From the cell containing the given text, extract its center point as (x, y) coordinate. 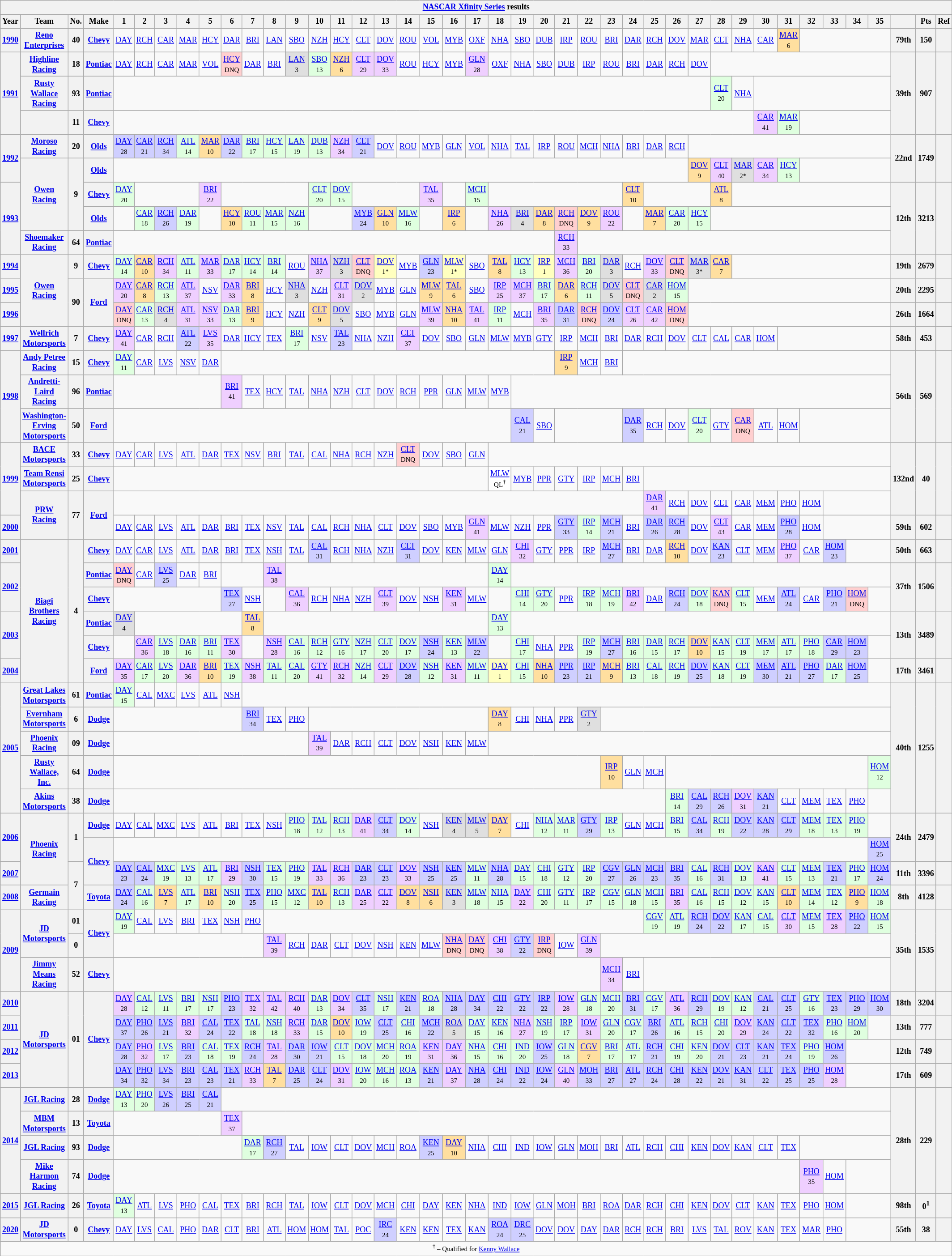
CAL12 (144, 1004)
90 (76, 302)
2010 (11, 1004)
CAR42 (654, 315)
IRP13 (612, 825)
TAL10 (319, 897)
ATL27 (633, 1076)
MEM13 (812, 873)
2002 (11, 587)
19th (904, 267)
22nd (904, 158)
LVS7 (166, 897)
31 (788, 21)
DOV17 (408, 647)
Mike Harmon Racing (44, 1176)
BRI9 (252, 315)
MAR19 (788, 123)
ATL8 (721, 195)
40th (904, 748)
DAY41 (124, 339)
CAR18 (144, 218)
28th (904, 1140)
MLW5 (477, 825)
22 (589, 21)
TAL6 (454, 290)
2014 (11, 1140)
BRI8 (252, 290)
LVS26 (166, 1099)
LVS21 (166, 1027)
TAL28 (274, 1052)
PHO20 (144, 1099)
SBO13 (319, 64)
3204 (926, 1004)
DAR31 (566, 315)
Pts (926, 21)
HOM26 (835, 1052)
NHA3 (297, 290)
CLT43 (721, 527)
DOV14 (408, 825)
2013 (11, 1076)
CHI17 (523, 647)
Year (11, 21)
663 (926, 551)
58th (904, 339)
602 (926, 527)
NZH17 (363, 647)
IRP25 (500, 290)
BRI29 (232, 873)
Wellrich Motorsports (44, 339)
609 (926, 1076)
MCH23 (654, 873)
907 (926, 94)
CAL23 (210, 1076)
IOW21 (319, 1052)
Akins Motorsports (44, 801)
KAN12 (743, 1004)
TAL42 (274, 1004)
2295 (926, 290)
MLW16 (408, 218)
LVS34 (166, 1076)
TAL33 (319, 873)
74 (76, 1176)
CAR8 (144, 290)
MBM Motorsports (44, 1124)
HCYDNQ (232, 64)
BRI22 (210, 195)
PHO26 (144, 1027)
TEX30 (232, 647)
GTY12 (566, 873)
HCY14 (252, 267)
HOM28 (835, 1076)
CHI14 (523, 599)
TAL38 (274, 575)
TAL41 (477, 315)
BACE Motorsports (44, 455)
ROU11 (252, 218)
2008 (11, 897)
KAN31 (743, 1076)
DOV13 (743, 873)
10 (319, 21)
IRP20 (589, 873)
23 (612, 21)
2011 (11, 1027)
DAR8 (544, 218)
Make (98, 21)
NSH19 (544, 1027)
37th (904, 587)
DAR26 (654, 527)
DAY22 (523, 897)
MAR11 (566, 825)
3396 (926, 873)
TAL23 (341, 339)
Team (44, 21)
1992 (11, 158)
CHI19 (677, 1052)
LVS11 (166, 1004)
14 (408, 21)
MOH33 (589, 1076)
35th (904, 950)
IRP22 (544, 1004)
KEN16 (500, 1027)
GLN39 (589, 945)
LVS17 (166, 1052)
Andretti-Laird Racing (44, 392)
IRP14 (589, 527)
KAN23 (721, 551)
CHI38 (500, 945)
RCH4 (166, 315)
CAR17 (144, 671)
CHI15 (523, 671)
GLN10 (386, 218)
IOW19 (363, 1027)
GLN26 (633, 873)
CAR10 (144, 267)
56th (904, 396)
8 (274, 21)
IOW28 (566, 1004)
2007 (11, 873)
TAL18 (252, 1027)
77 (76, 515)
TAL7 (274, 1076)
CAR21 (144, 146)
777 (926, 1027)
MAR33 (210, 267)
TAL12 (319, 825)
CAR13 (144, 315)
150 (926, 40)
BRI26 (654, 1027)
RCH36 (341, 873)
CHI22 (500, 1004)
GLN23 (431, 267)
MCH21 (612, 527)
HCY10 (232, 218)
MCH19 (612, 599)
1535 (926, 950)
MAR7 (654, 218)
IRPDNQ (544, 945)
NSH28 (274, 647)
GTY41 (319, 671)
GLN40 (566, 1076)
MEM17 (765, 647)
IND22 (523, 1076)
Highline Racing (44, 64)
DUB13 (319, 146)
DAY7 (500, 825)
PHO17 (857, 873)
DAR36 (188, 671)
ROA24 (500, 1230)
55th (904, 1230)
132nd (904, 479)
PHO16 (835, 1027)
CARDNQ (743, 426)
20th (904, 290)
MCH37 (523, 290)
2000 (11, 527)
HOM30 (880, 1004)
PHO21 (835, 599)
MLW9 (431, 290)
4128 (926, 897)
DRC25 (523, 1230)
RCH21 (654, 1052)
BRI34 (252, 719)
2479 (926, 837)
Reno Enterprises (44, 40)
IRP21 (589, 671)
NSH18 (274, 1027)
ROA13 (408, 1076)
Biagi Brothers Racing (44, 611)
CHI28 (677, 1076)
DAY8 (500, 719)
CLT39 (386, 599)
LVS35 (210, 339)
RCH28 (677, 527)
CLT24 (319, 1076)
LAN3 (297, 64)
2679 (926, 267)
MCH9 (612, 671)
HOM20 (857, 1027)
NSH25 (431, 873)
BRI41 (232, 392)
Evernham Motorsports (44, 719)
DOV2 (363, 290)
IRC24 (386, 1230)
09 (76, 743)
ATL36 (677, 1004)
NZH14 (363, 671)
DAY19 (124, 921)
29 (743, 21)
GTY20 (544, 599)
CHI18 (544, 873)
CGV27 (612, 873)
CAL36 (297, 599)
ATL21 (788, 671)
61 (76, 695)
RCH12 (319, 647)
1994 (11, 267)
CLT37 (408, 339)
DOV28 (408, 671)
2005 (11, 748)
LVS18 (166, 647)
453 (926, 339)
CHI24 (500, 1076)
CGV15 (612, 897)
TEX15 (274, 873)
Moroso Racing (44, 146)
CAR34 (765, 170)
BRI13 (633, 671)
ROU22 (612, 218)
DOV1* (386, 267)
IRP1 (544, 267)
MEM18 (812, 825)
MLW22 (477, 647)
KEN3 (454, 897)
ROV (743, 1230)
LVS20 (166, 671)
GTY2 (589, 719)
PHO22 (857, 921)
PHO35 (812, 1176)
RCH29 (699, 1004)
TEX37 (232, 1124)
2001 (11, 551)
DAY23 (124, 873)
GTY11 (566, 897)
PHO28 (788, 527)
RCH10 (677, 551)
IND20 (523, 1052)
MLWQL† (500, 479)
CAR20 (677, 218)
79th (904, 40)
MAR10 (210, 146)
CLT26 (633, 315)
CLT30 (788, 921)
CGV7 (589, 1052)
MCH34 (612, 974)
16 (454, 21)
MLW1* (454, 267)
DOV29 (743, 1027)
DAY11 (124, 362)
BRI42 (633, 599)
RCH27 (274, 1148)
ATL14 (188, 146)
ATL22 (188, 339)
Great Lakes Motorsports (44, 695)
MLW39 (431, 315)
NZH3 (341, 267)
GTY29 (589, 825)
NSH38 (252, 671)
ATL11 (188, 267)
DOV34 (341, 1004)
NHADNQ (454, 945)
CAR41 (765, 123)
KEN22 (699, 1076)
CHI32 (523, 551)
KAN24 (765, 1027)
PHO23 (232, 1004)
KAN41 (765, 873)
GLN41 (477, 527)
RCH32 (341, 671)
Andy Petree Racing (44, 362)
1255 (926, 748)
ROA19 (408, 1052)
IOW31 (589, 1027)
IRP6 (454, 218)
IRP10 (612, 772)
CAL31 (319, 551)
CGV19 (654, 921)
NHA26 (500, 218)
TAL35 (431, 195)
LAN (274, 40)
Ref (944, 21)
DOV19 (721, 1004)
Rusty Wallace Racing (44, 93)
NSH12 (431, 671)
DAR3 (612, 267)
LVS13 (188, 873)
50th (904, 551)
BRI20 (589, 267)
DAY36 (454, 1052)
IRP19 (589, 647)
MAR15 (274, 218)
KEN4 (454, 825)
IRP11 (500, 315)
5 (210, 21)
RCH17 (677, 647)
MEM30 (765, 671)
17 (477, 21)
DAY4 (124, 623)
No. (76, 21)
21 (566, 21)
DOV25 (699, 671)
KAN17 (743, 921)
PHO27 (812, 671)
1996 (11, 315)
MEM15 (812, 921)
IOW20 (363, 1076)
Jimmy Means Racing (44, 974)
2012 (11, 1052)
BRI4 (523, 218)
TEX12 (835, 897)
DAR22 (232, 146)
DAY35 (124, 671)
CLT9 (319, 315)
DAR30 (297, 1052)
DAR33 (232, 290)
GLN28 (477, 64)
3 (166, 21)
NZH16 (297, 218)
1997 (11, 339)
DOV12 (743, 897)
BRI27 (612, 1076)
CLT34 (386, 825)
27 (699, 21)
2009 (11, 950)
3461 (926, 671)
KEN20 (699, 1052)
CAR36 (144, 647)
CAR7 (721, 267)
8th (904, 897)
PHO15 (274, 897)
NSH20 (232, 897)
DAR23 (363, 873)
CAL20 (297, 671)
KEN13 (454, 647)
24 (633, 21)
34 (857, 21)
26th (904, 315)
BRI11 (210, 647)
RCH11 (589, 290)
NASCAR Xfinity Series results (476, 7)
MAR6 (788, 40)
CAL29 (699, 801)
12 (363, 21)
2 (144, 21)
MAR2* (743, 170)
TEX13 (835, 825)
18th (904, 1004)
MEM14 (812, 897)
PHO37 (788, 551)
TEX22 (232, 1027)
DOV8 (408, 897)
DAR35 (633, 426)
BRI16 (633, 647)
NZH6 (341, 64)
ATL31 (188, 315)
MYB24 (363, 218)
39th (904, 94)
DOV24 (612, 315)
11th (904, 873)
IOW24 (544, 1076)
569 (926, 396)
CLT35 (363, 1004)
BRI31 (633, 1004)
96 (76, 392)
CAL34 (699, 825)
Team Rensi Motorsports (44, 479)
NSH6 (431, 897)
IRP18 (589, 599)
KAN18 (721, 671)
MLW18 (477, 897)
1991 (11, 94)
2003 (11, 635)
MXC12 (297, 897)
ATL16 (677, 1027)
CAR2 (654, 290)
NZH34 (341, 146)
† – Qualified for Kenny Wallace (476, 1249)
ATL24 (788, 599)
50 (76, 426)
1506 (926, 587)
30 (765, 21)
98th (904, 1205)
ATL19 (677, 921)
Germain Racing (44, 897)
DAY1 (500, 671)
TEX24 (788, 1052)
52 (76, 974)
MCH22 (431, 1027)
CLT21 (363, 146)
KAN28 (765, 825)
ROA18 (431, 1004)
MCH36 (566, 267)
NHA12 (544, 825)
NHA27 (523, 1027)
229 (926, 1140)
24th (904, 837)
MXC19 (166, 873)
DAR6 (566, 290)
PHO29 (857, 1004)
59th (904, 527)
LVS25 (166, 575)
TEX28 (835, 921)
ATL37 (188, 290)
LAN19 (297, 146)
19 (523, 21)
CLT40 (721, 170)
ROA5 (454, 1027)
1664 (926, 315)
NSH30 (252, 873)
TAL11 (274, 671)
PHO25 (812, 1076)
749 (926, 1052)
POC (363, 1230)
GLN20 (612, 1027)
HOM24 (880, 873)
1990 (11, 40)
DOV15 (341, 195)
HOM12 (880, 772)
TEX27 (232, 599)
DAR16 (188, 647)
35 (880, 21)
Washington-Erving Motorsports (44, 426)
KANDNQ (721, 599)
RCH31 (721, 873)
PRW Racing (44, 515)
NSV33 (210, 315)
PPR23 (566, 671)
DAY24 (124, 897)
32 (812, 21)
MAR3* (699, 267)
DAR19 (188, 218)
1999 (11, 479)
BRI32 (188, 1027)
IOW25 (544, 1052)
3213 (926, 218)
1998 (11, 396)
2006 (11, 837)
Shoemaker Racing (44, 243)
1749 (926, 158)
RCH40 (297, 1004)
IRP9 (566, 362)
2004 (11, 671)
CAR29 (835, 647)
HOM18 (880, 897)
CAL15 (765, 921)
NHA37 (319, 267)
3489 (926, 635)
MCH16 (386, 1076)
BRI25 (188, 1099)
2015 (11, 1205)
GTY33 (566, 527)
TEX23 (835, 1004)
2020 (11, 1230)
BRI15 (677, 825)
DAY10 (454, 1148)
Rusty Wallace, Inc. (44, 772)
NSH24 (431, 647)
1993 (11, 218)
PHO9 (857, 897)
1995 (11, 290)
